Find where the given text appears and provide that cell's center as [x, y] coordinate. 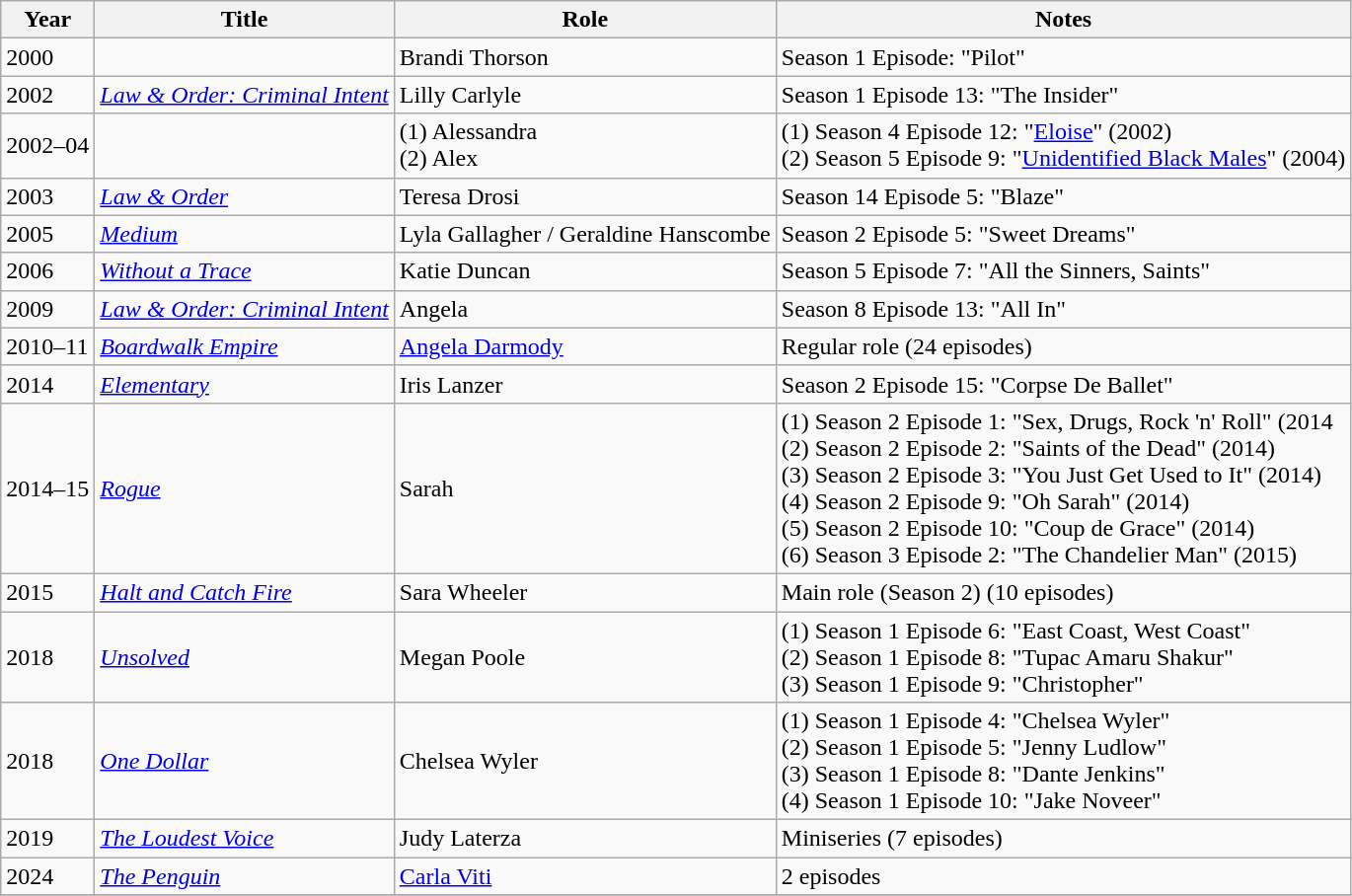
Season 2 Episode 15: "Corpse De Ballet" [1064, 384]
Elementary [245, 384]
Carla Viti [584, 876]
Megan Poole [584, 657]
Brandi Thorson [584, 57]
2000 [47, 57]
2010–11 [47, 346]
2006 [47, 271]
Season 14 Episode 5: "Blaze" [1064, 196]
(1) Season 1 Episode 6: "East Coast, West Coast"(2) Season 1 Episode 8: "Tupac Amaru Shakur"(3) Season 1 Episode 9: "Christopher" [1064, 657]
2002 [47, 95]
2015 [47, 592]
Regular role (24 episodes) [1064, 346]
(1) Alessandra(2) Alex [584, 146]
Angela [584, 309]
2 episodes [1064, 876]
One Dollar [245, 762]
(1) Season 4 Episode 12: "Eloise" (2002)(2) Season 5 Episode 9: "Unidentified Black Males" (2004) [1064, 146]
Medium [245, 234]
Lilly Carlyle [584, 95]
The Penguin [245, 876]
2003 [47, 196]
Notes [1064, 20]
Unsolved [245, 657]
The Loudest Voice [245, 839]
Iris Lanzer [584, 384]
Season 1 Episode: "Pilot" [1064, 57]
Boardwalk Empire [245, 346]
Title [245, 20]
Judy Laterza [584, 839]
Chelsea Wyler [584, 762]
2014 [47, 384]
Without a Trace [245, 271]
Season 5 Episode 7: "All the Sinners, Saints" [1064, 271]
Season 2 Episode 5: "Sweet Dreams" [1064, 234]
Miniseries (7 episodes) [1064, 839]
Season 8 Episode 13: "All In" [1064, 309]
Rogue [245, 487]
Halt and Catch Fire [245, 592]
2002–04 [47, 146]
Main role (Season 2) (10 episodes) [1064, 592]
Law & Order [245, 196]
Lyla Gallagher / Geraldine Hanscombe [584, 234]
Katie Duncan [584, 271]
Teresa Drosi [584, 196]
Role [584, 20]
Year [47, 20]
Sara Wheeler [584, 592]
Sarah [584, 487]
Season 1 Episode 13: "The Insider" [1064, 95]
2009 [47, 309]
2014–15 [47, 487]
2005 [47, 234]
2024 [47, 876]
Angela Darmody [584, 346]
2019 [47, 839]
